Extract the (X, Y) coordinate from the center of the cell holding the provided text.  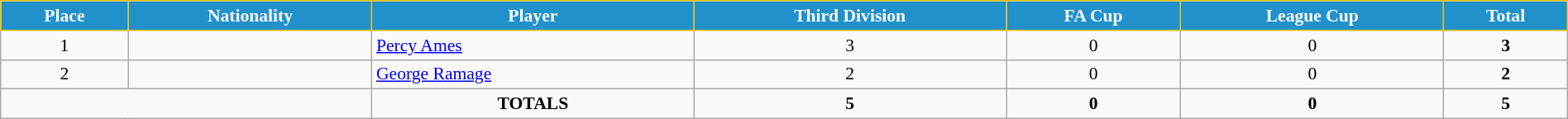
George Ramage (533, 74)
Player (533, 16)
Percy Ames (533, 45)
1 (65, 45)
TOTALS (533, 104)
Total (1505, 16)
FA Cup (1093, 16)
Place (65, 16)
Third Division (850, 16)
Nationality (250, 16)
League Cup (1312, 16)
